Identify which cell holds the provided text, then report its [x, y] central coordinate. 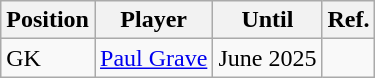
Until [268, 20]
Position [48, 20]
Paul Grave [153, 58]
GK [48, 58]
June 2025 [268, 58]
Ref. [348, 20]
Player [153, 20]
